Return [x, y] of the center of cell containing provided text 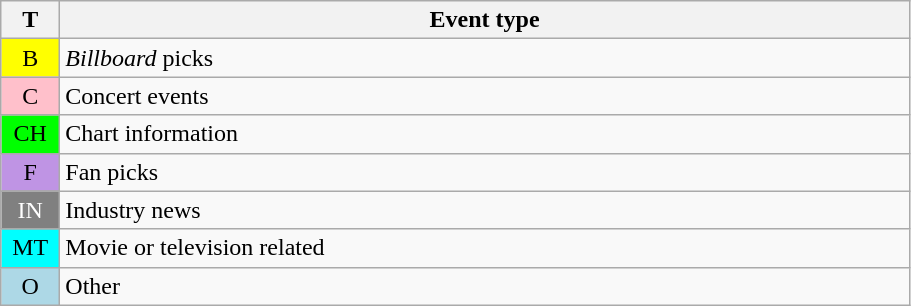
B [30, 58]
C [30, 96]
Concert events [485, 96]
O [30, 286]
IN [30, 210]
Industry news [485, 210]
T [30, 20]
Movie or television related [485, 248]
Billboard picks [485, 58]
MT [30, 248]
Other [485, 286]
CH [30, 134]
Event type [485, 20]
F [30, 172]
Chart information [485, 134]
Fan picks [485, 172]
